For the text-containing cell, return its midpoint in [X, Y] coordinate format. 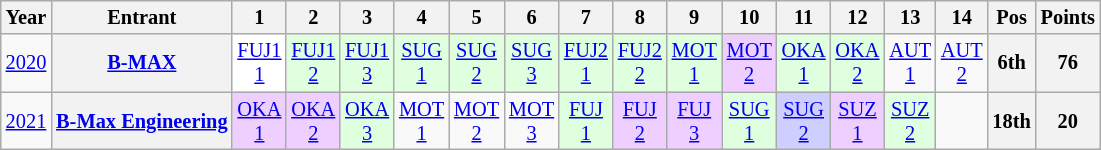
MOT3 [532, 121]
Points [1068, 17]
FUJ3 [694, 121]
12 [858, 17]
Year [26, 17]
FUJ2 [640, 121]
B-Max Engineering [142, 121]
FUJ22 [640, 63]
FUJ21 [586, 63]
4 [422, 17]
8 [640, 17]
SUZ1 [858, 121]
OKA3 [367, 121]
2020 [26, 63]
2 [313, 17]
5 [476, 17]
1 [259, 17]
7 [586, 17]
3 [367, 17]
Pos [1012, 17]
6 [532, 17]
2021 [26, 121]
18th [1012, 121]
20 [1068, 121]
AUT1 [910, 63]
10 [750, 17]
B-MAX [142, 63]
9 [694, 17]
Entrant [142, 17]
FUJ11 [259, 63]
11 [804, 17]
FUJ1 [586, 121]
FUJ13 [367, 63]
SUZ2 [910, 121]
14 [962, 17]
6th [1012, 63]
76 [1068, 63]
SUG3 [532, 63]
FUJ12 [313, 63]
13 [910, 17]
AUT2 [962, 63]
